Output the [X, Y] coordinate of the center of the cell containing the given text.  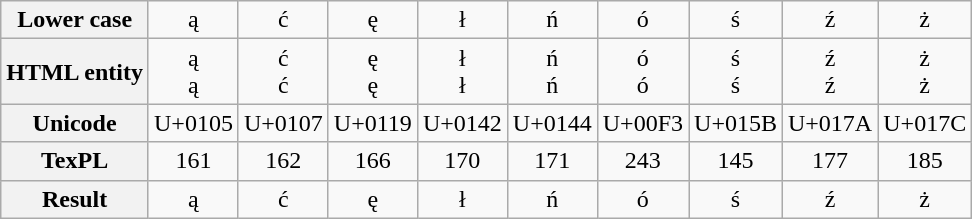
171 [552, 161]
U+00F3 [642, 123]
177 [830, 161]
243 [642, 161]
U+017C [925, 123]
170 [462, 161]
185 [925, 161]
TexPL [75, 161]
śś [736, 72]
ęę [372, 72]
U+0105 [193, 123]
U+0107 [283, 123]
U+0119 [372, 123]
źź [830, 72]
U+0142 [462, 123]
HTML entity [75, 72]
óó [642, 72]
Lower case [75, 20]
166 [372, 161]
U+017A [830, 123]
Result [75, 199]
żż [925, 72]
łł [462, 72]
ąą [193, 72]
U+0144 [552, 123]
ćć [283, 72]
U+015B [736, 123]
145 [736, 161]
161 [193, 161]
ńń [552, 72]
Unicode [75, 123]
162 [283, 161]
